Identify which cell holds the provided text, then report its [X, Y] central coordinate. 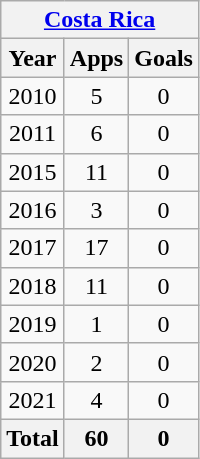
Apps [96, 58]
2015 [33, 172]
Total [33, 438]
2020 [33, 362]
2019 [33, 324]
5 [96, 96]
Costa Rica [100, 20]
17 [96, 248]
6 [96, 134]
2021 [33, 400]
60 [96, 438]
2018 [33, 286]
1 [96, 324]
4 [96, 400]
2016 [33, 210]
Goals [164, 58]
2017 [33, 248]
Year [33, 58]
3 [96, 210]
2010 [33, 96]
2011 [33, 134]
2 [96, 362]
